From the cell containing the given text, extract its center point as [x, y] coordinate. 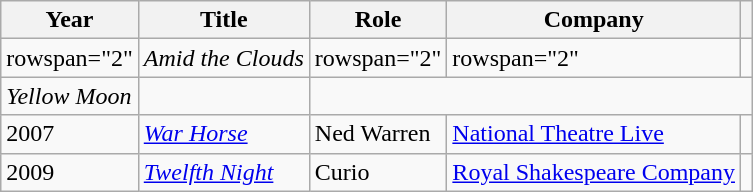
Amid the Clouds [224, 58]
Royal Shakespeare Company [594, 172]
Twelfth Night [224, 172]
2009 [70, 172]
Curio [378, 172]
Year [70, 20]
Company [594, 20]
Role [378, 20]
National Theatre Live [594, 134]
Title [224, 20]
Ned Warren [378, 134]
War Horse [224, 134]
2007 [70, 134]
Yellow Moon [70, 96]
